Locate the cell with the specified text and output its [X, Y] center coordinate. 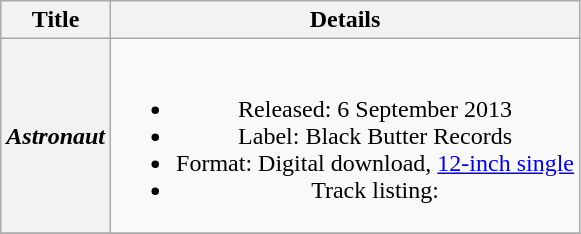
Details [346, 20]
Released: 6 September 2013Label: Black Butter RecordsFormat: Digital download, 12-inch singleTrack listing: [346, 136]
Astronaut [56, 136]
Title [56, 20]
